For the text-containing cell, return its midpoint in [x, y] coordinate format. 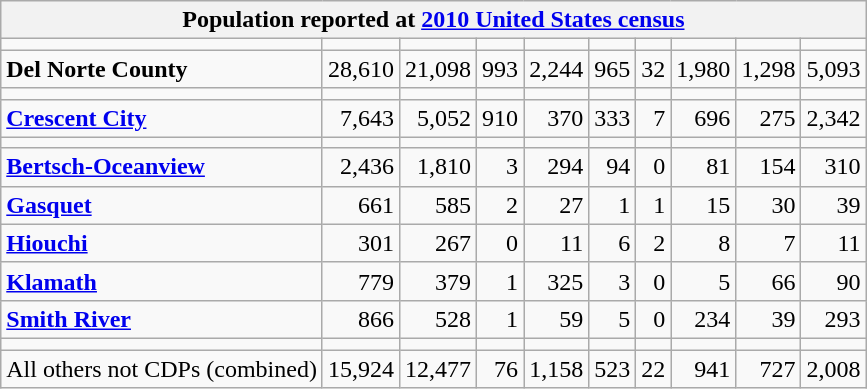
81 [704, 167]
941 [704, 369]
2,008 [834, 369]
Klamath [162, 281]
370 [556, 118]
1,298 [768, 69]
696 [704, 118]
294 [556, 167]
661 [360, 205]
5,052 [438, 118]
15,924 [360, 369]
Population reported at 2010 United States census [434, 20]
910 [500, 118]
66 [768, 281]
523 [612, 369]
27 [556, 205]
379 [438, 281]
2,342 [834, 118]
301 [360, 243]
965 [612, 69]
1,158 [556, 369]
1,810 [438, 167]
325 [556, 281]
8 [704, 243]
267 [438, 243]
333 [612, 118]
779 [360, 281]
All others not CDPs (combined) [162, 369]
Del Norte County [162, 69]
28,610 [360, 69]
585 [438, 205]
2,436 [360, 167]
22 [654, 369]
2,244 [556, 69]
154 [768, 167]
5,093 [834, 69]
310 [834, 167]
7,643 [360, 118]
76 [500, 369]
275 [768, 118]
30 [768, 205]
727 [768, 369]
94 [612, 167]
1,980 [704, 69]
90 [834, 281]
Gasquet [162, 205]
293 [834, 319]
32 [654, 69]
Crescent City [162, 118]
59 [556, 319]
993 [500, 69]
Hiouchi [162, 243]
866 [360, 319]
234 [704, 319]
21,098 [438, 69]
6 [612, 243]
15 [704, 205]
Smith River [162, 319]
Bertsch-Oceanview [162, 167]
528 [438, 319]
12,477 [438, 369]
